Capture the cell that displays the provided text and extract its (X, Y) central coordinate. 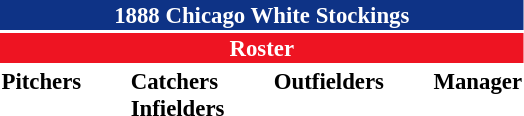
1888 Chicago White Stockings (262, 15)
Roster (262, 48)
